Pinpoint the cell where the given text exists, returning its (x, y) midpoint coordinate. 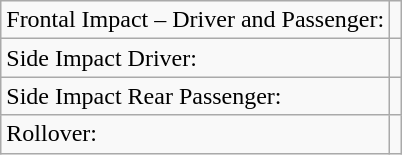
Frontal Impact – Driver and Passenger: (196, 20)
Side Impact Rear Passenger: (196, 96)
Side Impact Driver: (196, 58)
Rollover: (196, 134)
